Pinpoint the cell where the given text exists, returning its [X, Y] midpoint coordinate. 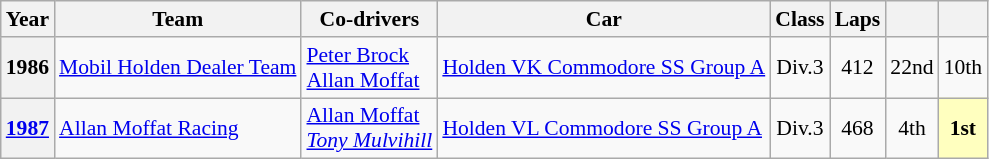
Co-drivers [369, 19]
22nd [912, 68]
1986 [28, 68]
Mobil Holden Dealer Team [178, 68]
1st [964, 128]
Laps [858, 19]
Holden VL Commodore SS Group A [604, 128]
Allan Moffat Tony Mulvihill [369, 128]
Allan Moffat Racing [178, 128]
4th [912, 128]
Team [178, 19]
1987 [28, 128]
Peter Brock Allan Moffat [369, 68]
412 [858, 68]
Class [800, 19]
10th [964, 68]
Car [604, 19]
Holden VK Commodore SS Group A [604, 68]
468 [858, 128]
Year [28, 19]
